Capture the cell that displays the provided text and extract its (X, Y) central coordinate. 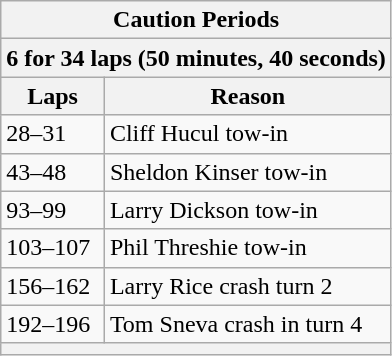
Caution Periods (196, 20)
156–162 (53, 286)
Reason (248, 96)
Larry Rice crash turn 2 (248, 286)
6 for 34 laps (50 minutes, 40 seconds) (196, 58)
Sheldon Kinser tow-in (248, 172)
28–31 (53, 134)
Laps (53, 96)
Larry Dickson tow-in (248, 210)
Tom Sneva crash in turn 4 (248, 324)
93–99 (53, 210)
43–48 (53, 172)
192–196 (53, 324)
Phil Threshie tow-in (248, 248)
103–107 (53, 248)
Cliff Hucul tow-in (248, 134)
